Scan for the cell matching the given text and deliver its [x, y] coordinate at center. 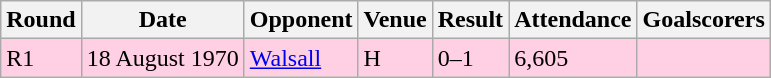
H [395, 58]
Opponent [301, 20]
R1 [41, 58]
Goalscorers [704, 20]
18 August 1970 [162, 58]
6,605 [573, 58]
Venue [395, 20]
Attendance [573, 20]
Walsall [301, 58]
0–1 [470, 58]
Round [41, 20]
Result [470, 20]
Date [162, 20]
